Scan for the cell matching the given text and deliver its (x, y) coordinate at center. 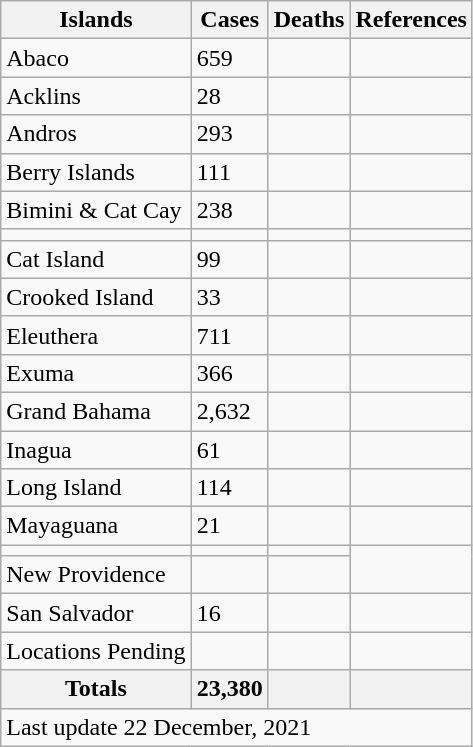
659 (230, 58)
Cases (230, 20)
114 (230, 488)
Islands (96, 20)
Last update 22 December, 2021 (237, 727)
Bimini & Cat Cay (96, 210)
711 (230, 335)
293 (230, 134)
Crooked Island (96, 297)
21 (230, 526)
Mayaguana (96, 526)
111 (230, 172)
28 (230, 96)
Locations Pending (96, 651)
Long Island (96, 488)
New Providence (96, 575)
Totals (96, 689)
Berry Islands (96, 172)
Abaco (96, 58)
366 (230, 373)
238 (230, 210)
23,380 (230, 689)
33 (230, 297)
Exuma (96, 373)
Cat Island (96, 259)
Acklins (96, 96)
16 (230, 613)
San Salvador (96, 613)
Andros (96, 134)
References (412, 20)
Eleuthera (96, 335)
Deaths (309, 20)
2,632 (230, 411)
Grand Bahama (96, 411)
99 (230, 259)
Inagua (96, 449)
61 (230, 449)
